Detect which cell encompasses the target text, then output its (x, y) center coordinate. 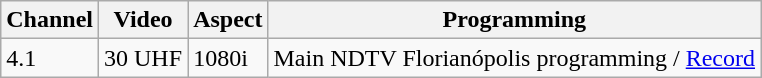
30 UHF (144, 58)
Aspect (228, 20)
Channel (50, 20)
Video (144, 20)
Main NDTV Florianópolis programming / Record (514, 58)
Programming (514, 20)
1080i (228, 58)
4.1 (50, 58)
